Provide the [x, y] coordinate of the cell's center where the given text is located.  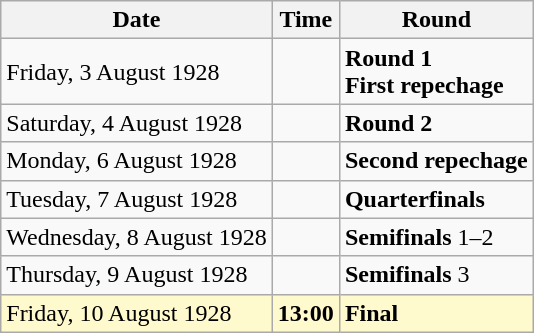
13:00 [306, 313]
Friday, 3 August 1928 [137, 72]
Tuesday, 7 August 1928 [137, 199]
Round [436, 20]
Second repechage [436, 161]
Semifinals 1–2 [436, 237]
Semifinals 3 [436, 275]
Wednesday, 8 August 1928 [137, 237]
Date [137, 20]
Time [306, 20]
Round 1First repechage [436, 72]
Thursday, 9 August 1928 [137, 275]
Round 2 [436, 123]
Final [436, 313]
Monday, 6 August 1928 [137, 161]
Friday, 10 August 1928 [137, 313]
Saturday, 4 August 1928 [137, 123]
Quarterfinals [436, 199]
